Pinpoint the cell where the given text exists, returning its (x, y) midpoint coordinate. 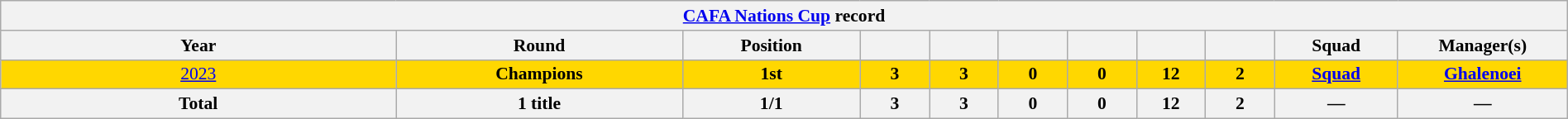
Manager(s) (1482, 45)
Year (198, 45)
Champions (539, 74)
1 title (539, 104)
1/1 (771, 104)
Total (198, 104)
Position (771, 45)
2023 (198, 74)
1st (771, 74)
Ghalenoei (1482, 74)
CAFA Nations Cup record (784, 16)
Round (539, 45)
